Return (x, y) of the center of cell containing provided text 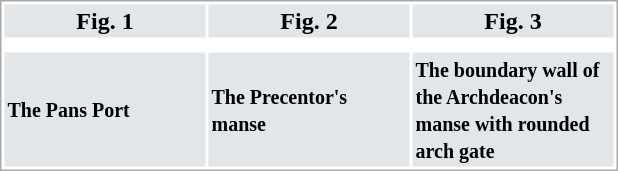
The boundary wall of the Archdeacon's manse with rounded arch gate (512, 109)
The Pans Port (104, 109)
Fig. 3 (512, 20)
Fig. 2 (308, 20)
The Precentor's manse (308, 109)
Fig. 1 (104, 20)
